Find where the given text appears and provide that cell's center as [X, Y] coordinate. 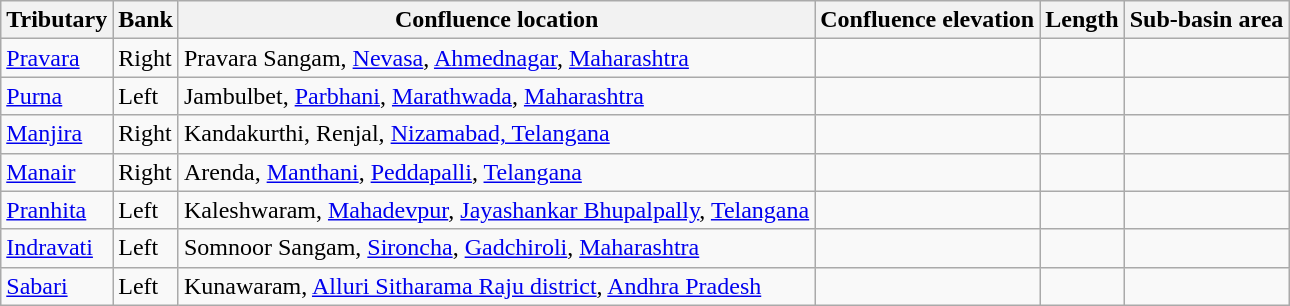
Kandakurthi, Renjal, Nizamabad, Telangana [496, 134]
Purna [57, 96]
Manair [57, 172]
Manjira [57, 134]
Kaleshwaram, Mahadevpur, Jayashankar Bhupalpally, Telangana [496, 210]
Pravara [57, 58]
Somnoor Sangam, Sironcha, Gadchiroli, Maharashtra [496, 248]
Jambulbet, Parbhani, Marathwada, Maharashtra [496, 96]
Indravati [57, 248]
Pravara Sangam, Nevasa, Ahmednagar, Maharashtra [496, 58]
Confluence location [496, 20]
Kunawaram, Alluri Sitharama Raju district, Andhra Pradesh [496, 286]
Arenda, Manthani, Peddapalli, Telangana [496, 172]
Confluence elevation [928, 20]
Sub-basin area [1206, 20]
Pranhita [57, 210]
Length [1082, 20]
Tributary [57, 20]
Sabari [57, 286]
Bank [146, 20]
